From the cell containing the given text, extract its center point as (X, Y) coordinate. 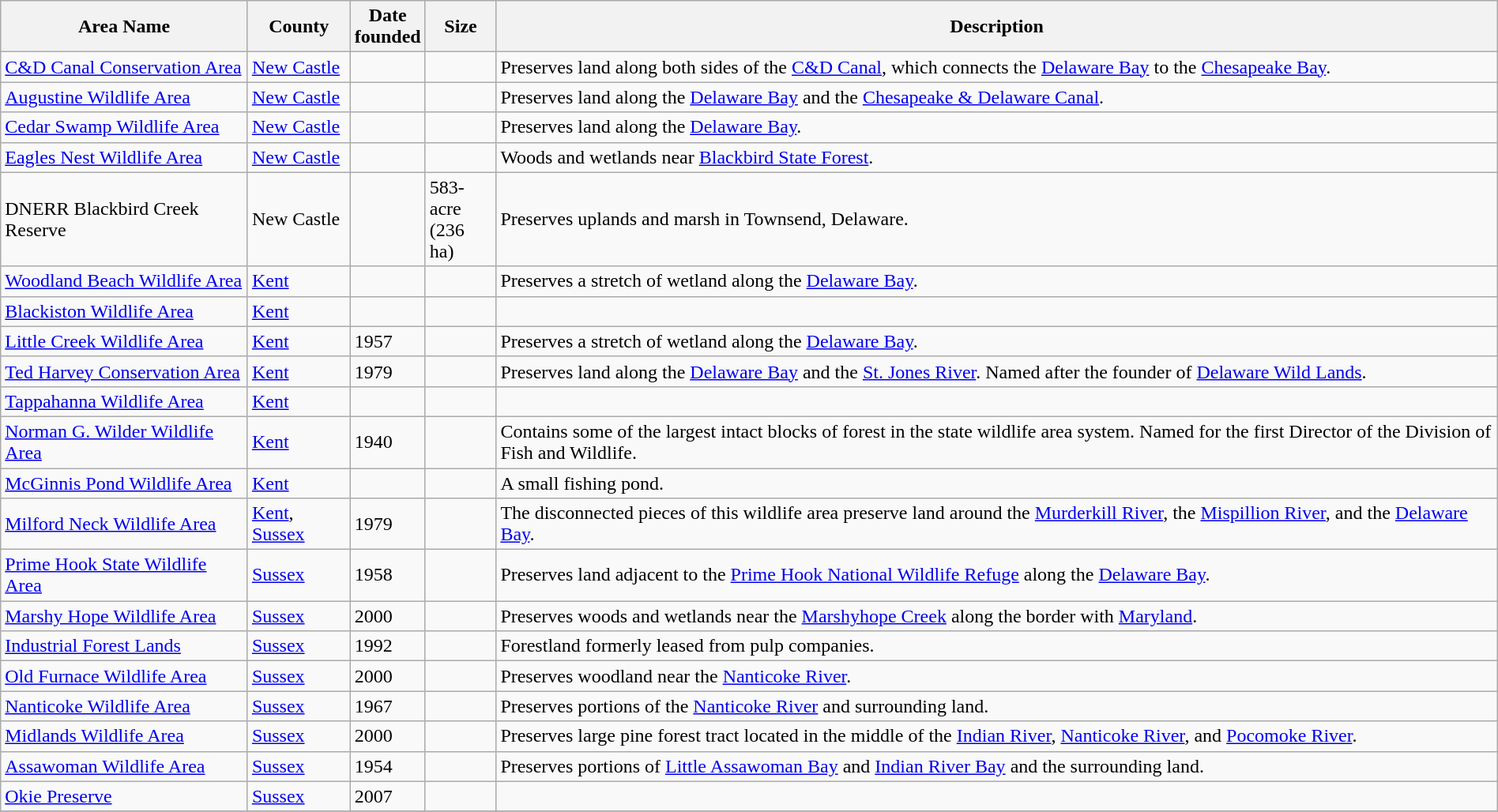
Marshy Hope Wildlife Area (125, 616)
McGinnis Pond Wildlife Area (125, 483)
Prime Hook State Wildlife Area (125, 575)
1957 (387, 341)
Midlands Wildlife Area (125, 736)
1940 (387, 442)
Eagles Nest Wildlife Area (125, 157)
County (299, 27)
Preserves woodland near the Nanticoke River. (997, 676)
1992 (387, 646)
Forestland formerly leased from pulp companies. (997, 646)
Kent, Sussex (299, 524)
Preserves woods and wetlands near the Marshyhope Creek along the border with Maryland. (997, 616)
Size (461, 27)
Preserves large pine forest tract located in the middle of the Indian River, Nanticoke River, and Pocomoke River. (997, 736)
Preserves land adjacent to the Prime Hook National Wildlife Refuge along the Delaware Bay. (997, 575)
Okie Preserve (125, 796)
DNERR Blackbird Creek Reserve (125, 220)
Augustine Wildlife Area (125, 97)
Tappahanna Wildlife Area (125, 401)
Description (997, 27)
Date founded (387, 27)
Old Furnace Wildlife Area (125, 676)
583-acre(236 ha) (461, 220)
Woods and wetlands near Blackbird State Forest. (997, 157)
The disconnected pieces of this wildlife area preserve land around the Murderkill River, the Mispillion River, and the Delaware Bay. (997, 524)
Woodland Beach Wildlife Area (125, 281)
Milford Neck Wildlife Area (125, 524)
Cedar Swamp Wildlife Area (125, 127)
Assawoman Wildlife Area (125, 766)
Preserves uplands and marsh in Townsend, Delaware. (997, 220)
Nanticoke Wildlife Area (125, 706)
Ted Harvey Conservation Area (125, 371)
Preserves land along both sides of the C&D Canal, which connects the Delaware Bay to the Chesapeake Bay. (997, 67)
Preserves land along the Delaware Bay. (997, 127)
Preserves portions of the Nanticoke River and surrounding land. (997, 706)
Industrial Forest Lands (125, 646)
Norman G. Wilder Wildlife Area (125, 442)
2007 (387, 796)
C&D Canal Conservation Area (125, 67)
1958 (387, 575)
Area Name (125, 27)
A small fishing pond. (997, 483)
Blackiston Wildlife Area (125, 311)
Preserves land along the Delaware Bay and the Chesapeake & Delaware Canal. (997, 97)
Little Creek Wildlife Area (125, 341)
1967 (387, 706)
Preserves land along the Delaware Bay and the St. Jones River. Named after the founder of Delaware Wild Lands. (997, 371)
1954 (387, 766)
Preserves portions of Little Assawoman Bay and Indian River Bay and the surrounding land. (997, 766)
